Output the [x, y] coordinate of the center of the cell containing the given text.  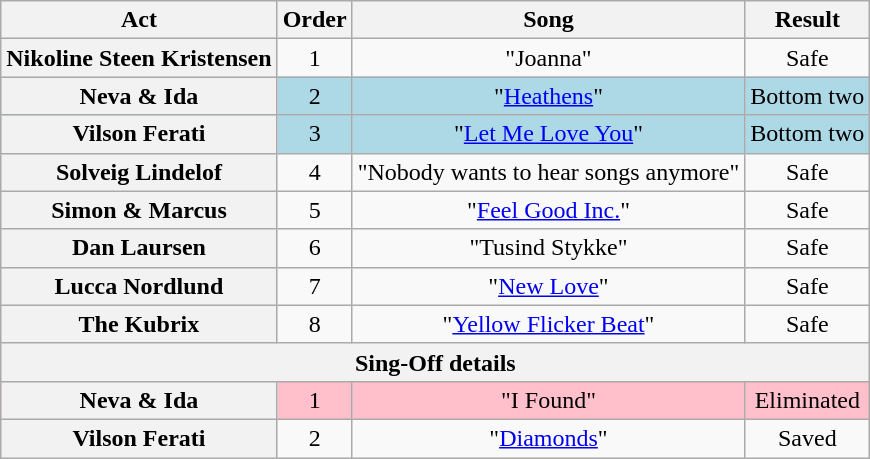
Nikoline Steen Kristensen [139, 58]
7 [314, 286]
"Nobody wants to hear songs anymore" [548, 172]
Sing-Off details [436, 362]
Dan Laursen [139, 248]
Order [314, 20]
"Let Me Love You" [548, 134]
4 [314, 172]
"Diamonds" [548, 438]
Result [808, 20]
"I Found" [548, 400]
"Tusind Stykke" [548, 248]
"Heathens" [548, 96]
Act [139, 20]
5 [314, 210]
Simon & Marcus [139, 210]
6 [314, 248]
Lucca Nordlund [139, 286]
Song [548, 20]
"Joanna" [548, 58]
Saved [808, 438]
3 [314, 134]
8 [314, 324]
"Yellow Flicker Beat" [548, 324]
Eliminated [808, 400]
Solveig Lindelof [139, 172]
The Kubrix [139, 324]
"Feel Good Inc." [548, 210]
"New Love" [548, 286]
